Identify which cell holds the provided text, then report its [X, Y] central coordinate. 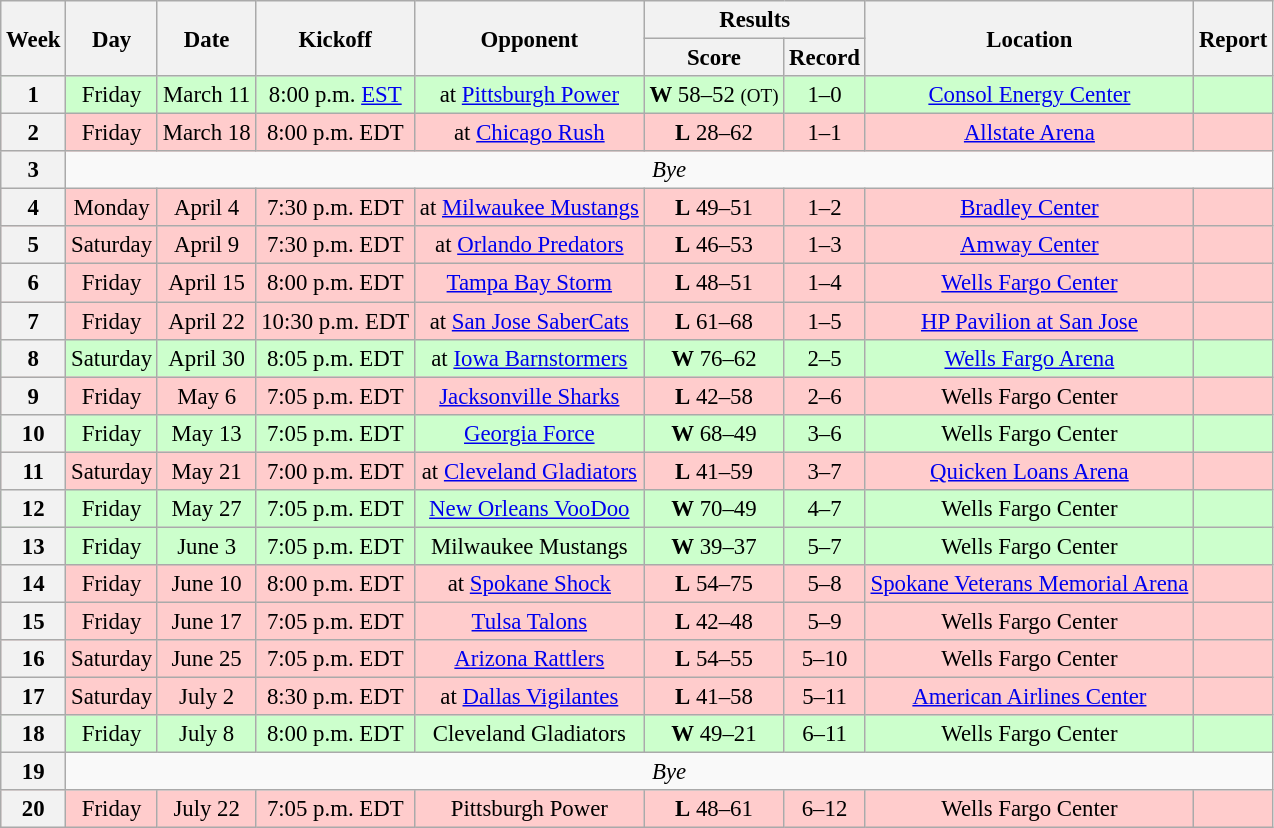
W 58–52 (OT) [714, 95]
at Cleveland Gladiators [530, 471]
3–6 [824, 433]
Bradley Center [1029, 208]
8 [34, 358]
2–6 [824, 396]
April 22 [206, 321]
6 [34, 283]
April 30 [206, 358]
Arizona Rattlers [530, 659]
Opponent [530, 38]
L 28–62 [714, 133]
2 [34, 133]
14 [34, 584]
L 42–58 [714, 396]
June 25 [206, 659]
Monday [112, 208]
5–9 [824, 621]
L 48–61 [714, 809]
Date [206, 38]
W 49–21 [714, 734]
at San Jose SaberCats [530, 321]
7:00 p.m. EDT [336, 471]
June 3 [206, 546]
Pittsburgh Power [530, 809]
at Chicago Rush [530, 133]
3–7 [824, 471]
July 22 [206, 809]
L 54–75 [714, 584]
April 9 [206, 245]
9 [34, 396]
4–7 [824, 509]
June 17 [206, 621]
at Milwaukee Mustangs [530, 208]
5–7 [824, 546]
Tulsa Talons [530, 621]
May 6 [206, 396]
at Spokane Shock [530, 584]
at Orlando Predators [530, 245]
April 4 [206, 208]
5–10 [824, 659]
18 [34, 734]
10 [34, 433]
L 42–48 [714, 621]
July 2 [206, 697]
5–8 [824, 584]
March 18 [206, 133]
Milwaukee Mustangs [530, 546]
L 41–58 [714, 697]
L 48–51 [714, 283]
11 [34, 471]
American Airlines Center [1029, 697]
1–2 [824, 208]
1–5 [824, 321]
7 [34, 321]
Record [824, 58]
12 [34, 509]
1–1 [824, 133]
2–5 [824, 358]
16 [34, 659]
Amway Center [1029, 245]
20 [34, 809]
Jacksonville Sharks [530, 396]
1–4 [824, 283]
19 [34, 772]
May 27 [206, 509]
New Orleans VooDoo [530, 509]
L 46–53 [714, 245]
15 [34, 621]
Consol Energy Center [1029, 95]
Spokane Veterans Memorial Arena [1029, 584]
June 10 [206, 584]
4 [34, 208]
13 [34, 546]
L 54–55 [714, 659]
July 8 [206, 734]
5–11 [824, 697]
W 39–37 [714, 546]
Quicken Loans Arena [1029, 471]
HP Pavilion at San Jose [1029, 321]
at Pittsburgh Power [530, 95]
W 68–49 [714, 433]
May 13 [206, 433]
5 [34, 245]
Week [34, 38]
Results [754, 20]
8:30 p.m. EDT [336, 697]
10:30 p.m. EDT [336, 321]
Location [1029, 38]
L 49–51 [714, 208]
3 [34, 170]
6–12 [824, 809]
May 21 [206, 471]
April 15 [206, 283]
Score [714, 58]
Cleveland Gladiators [530, 734]
Day [112, 38]
8:00 p.m. EST [336, 95]
Allstate Arena [1029, 133]
Kickoff [336, 38]
6–11 [824, 734]
17 [34, 697]
L 41–59 [714, 471]
W 70–49 [714, 509]
Report [1234, 38]
1 [34, 95]
Tampa Bay Storm [530, 283]
L 61–68 [714, 321]
1–0 [824, 95]
Georgia Force [530, 433]
at Iowa Barnstormers [530, 358]
at Dallas Vigilantes [530, 697]
March 11 [206, 95]
1–3 [824, 245]
W 76–62 [714, 358]
8:05 p.m. EDT [336, 358]
Wells Fargo Arena [1029, 358]
